Identify which cell holds the provided text, then report its [x, y] central coordinate. 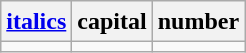
capital [112, 21]
number [198, 21]
italics [36, 21]
